Pinpoint the cell where the given text exists, returning its (x, y) midpoint coordinate. 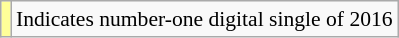
Indicates number-one digital single of 2016 (204, 19)
